Find where the given text appears and provide that cell's center as (x, y) coordinate. 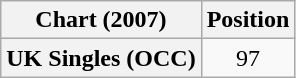
Chart (2007) (101, 20)
97 (248, 58)
Position (248, 20)
UK Singles (OCC) (101, 58)
